Provide the (x, y) coordinate of the cell's center where the given text is located.  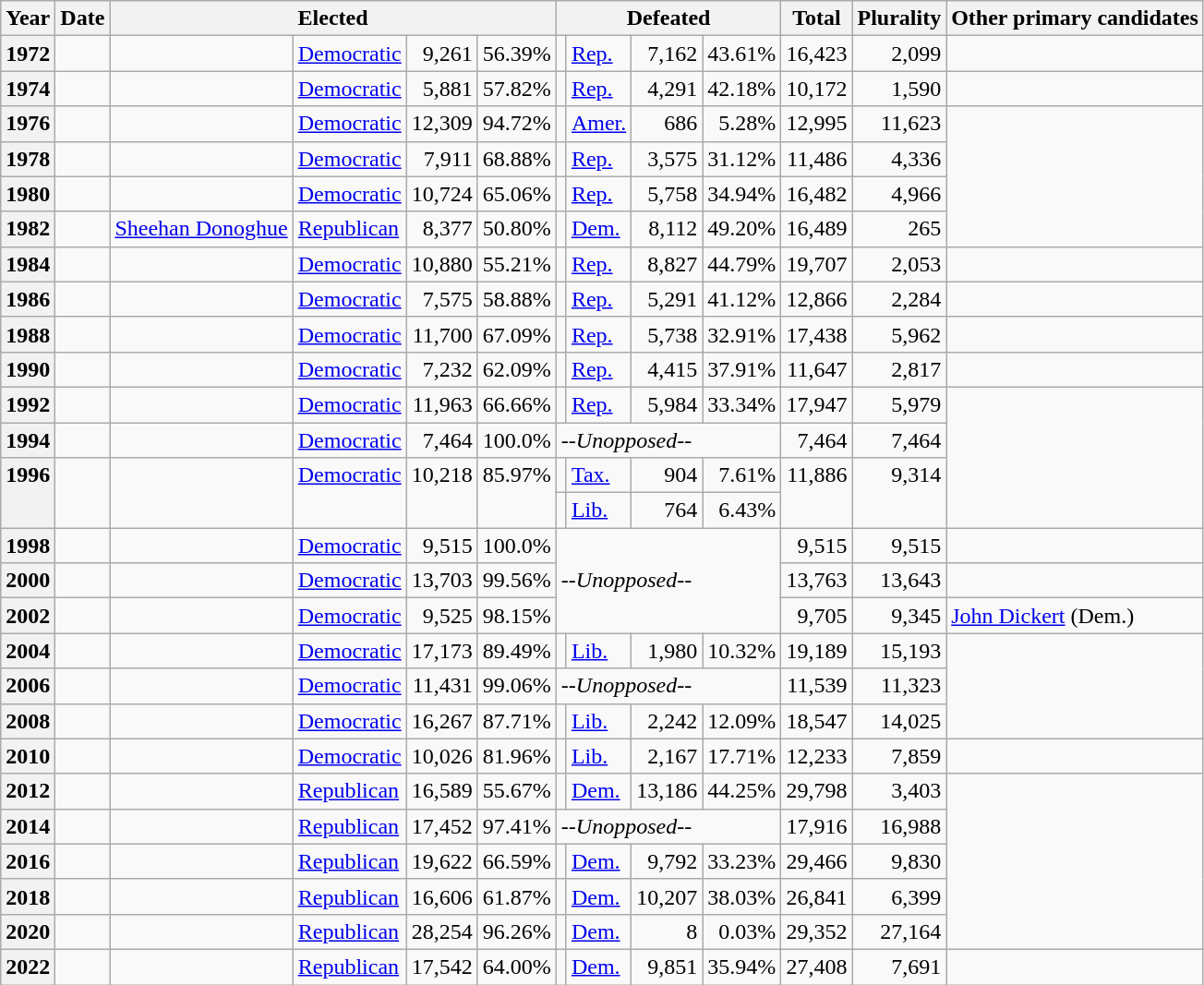
1978 (28, 159)
5.28% (742, 124)
14,025 (899, 721)
1982 (28, 229)
13,703 (441, 581)
1990 (28, 369)
9,314 (899, 493)
66.66% (517, 404)
11,431 (441, 686)
1992 (28, 404)
18,547 (816, 721)
Date (83, 18)
Year (28, 18)
29,466 (816, 861)
16,589 (441, 791)
7,575 (441, 299)
8 (667, 931)
87.71% (517, 721)
62.09% (517, 369)
13,186 (667, 791)
9,851 (667, 967)
1994 (28, 440)
96.26% (517, 931)
7.61% (742, 475)
29,798 (816, 791)
33.23% (742, 861)
68.88% (517, 159)
5,738 (667, 334)
Other primary candidates (1075, 18)
Defeated (668, 18)
7,859 (899, 756)
33.34% (742, 404)
35.94% (742, 967)
1984 (28, 264)
2008 (28, 721)
27,164 (899, 931)
1980 (28, 194)
Amer. (598, 124)
37.91% (742, 369)
2,167 (667, 756)
42.18% (742, 89)
85.97% (517, 493)
13,643 (899, 581)
10,172 (816, 89)
44.79% (742, 264)
11,323 (899, 686)
11,700 (441, 334)
Tax. (598, 475)
10,218 (441, 493)
John Dickert (Dem.) (1075, 616)
11,623 (899, 124)
2,284 (899, 299)
15,193 (899, 651)
4,966 (899, 194)
17.71% (742, 756)
44.25% (742, 791)
2000 (28, 581)
Total (816, 18)
1986 (28, 299)
28,254 (441, 931)
2016 (28, 861)
19,707 (816, 264)
38.03% (742, 896)
17,542 (441, 967)
1996 (28, 493)
9,525 (441, 616)
16,482 (816, 194)
34.94% (742, 194)
11,486 (816, 159)
66.59% (517, 861)
4,415 (667, 369)
7,911 (441, 159)
11,963 (441, 404)
2014 (28, 826)
9,792 (667, 861)
8,827 (667, 264)
57.82% (517, 89)
4,291 (667, 89)
Sheehan Donoghue (201, 229)
9,345 (899, 616)
9,705 (816, 616)
16,988 (899, 826)
0.03% (742, 931)
17,173 (441, 651)
10,724 (441, 194)
81.96% (517, 756)
3,403 (899, 791)
2022 (28, 967)
43.61% (742, 54)
6.43% (742, 511)
1976 (28, 124)
2010 (28, 756)
Plurality (899, 18)
98.15% (517, 616)
55.21% (517, 264)
16,489 (816, 229)
58.88% (517, 299)
4,336 (899, 159)
10.32% (742, 651)
2018 (28, 896)
11,647 (816, 369)
5,984 (667, 404)
17,438 (816, 334)
10,026 (441, 756)
2,817 (899, 369)
67.09% (517, 334)
99.56% (517, 581)
11,886 (816, 493)
19,622 (441, 861)
764 (667, 511)
12,866 (816, 299)
29,352 (816, 931)
1974 (28, 89)
99.06% (517, 686)
50.80% (517, 229)
41.12% (742, 299)
9,830 (899, 861)
19,189 (816, 651)
12,309 (441, 124)
904 (667, 475)
27,408 (816, 967)
32.91% (742, 334)
686 (667, 124)
49.20% (742, 229)
55.67% (517, 791)
17,947 (816, 404)
7,232 (441, 369)
10,880 (441, 264)
1,980 (667, 651)
2,099 (899, 54)
26,841 (816, 896)
1998 (28, 546)
7,162 (667, 54)
31.12% (742, 159)
5,881 (441, 89)
65.06% (517, 194)
3,575 (667, 159)
5,962 (899, 334)
2012 (28, 791)
1988 (28, 334)
1972 (28, 54)
12.09% (742, 721)
5,291 (667, 299)
8,377 (441, 229)
17,916 (816, 826)
1,590 (899, 89)
6,399 (899, 896)
2,053 (899, 264)
2002 (28, 616)
89.49% (517, 651)
2,242 (667, 721)
64.00% (517, 967)
11,539 (816, 686)
5,979 (899, 404)
8,112 (667, 229)
10,207 (667, 896)
16,267 (441, 721)
2020 (28, 931)
56.39% (517, 54)
61.87% (517, 896)
9,261 (441, 54)
265 (899, 229)
94.72% (517, 124)
13,763 (816, 581)
5,758 (667, 194)
12,995 (816, 124)
16,423 (816, 54)
17,452 (441, 826)
16,606 (441, 896)
12,233 (816, 756)
Elected (332, 18)
2006 (28, 686)
2004 (28, 651)
97.41% (517, 826)
7,691 (899, 967)
